For the text-containing cell, return its midpoint in [x, y] coordinate format. 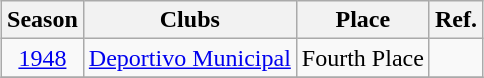
Place [362, 20]
Ref. [456, 20]
1948 [43, 58]
Fourth Place [362, 58]
Season [43, 20]
Clubs [190, 20]
Deportivo Municipal [190, 58]
